Output the (X, Y) coordinate of the center of the cell containing the given text.  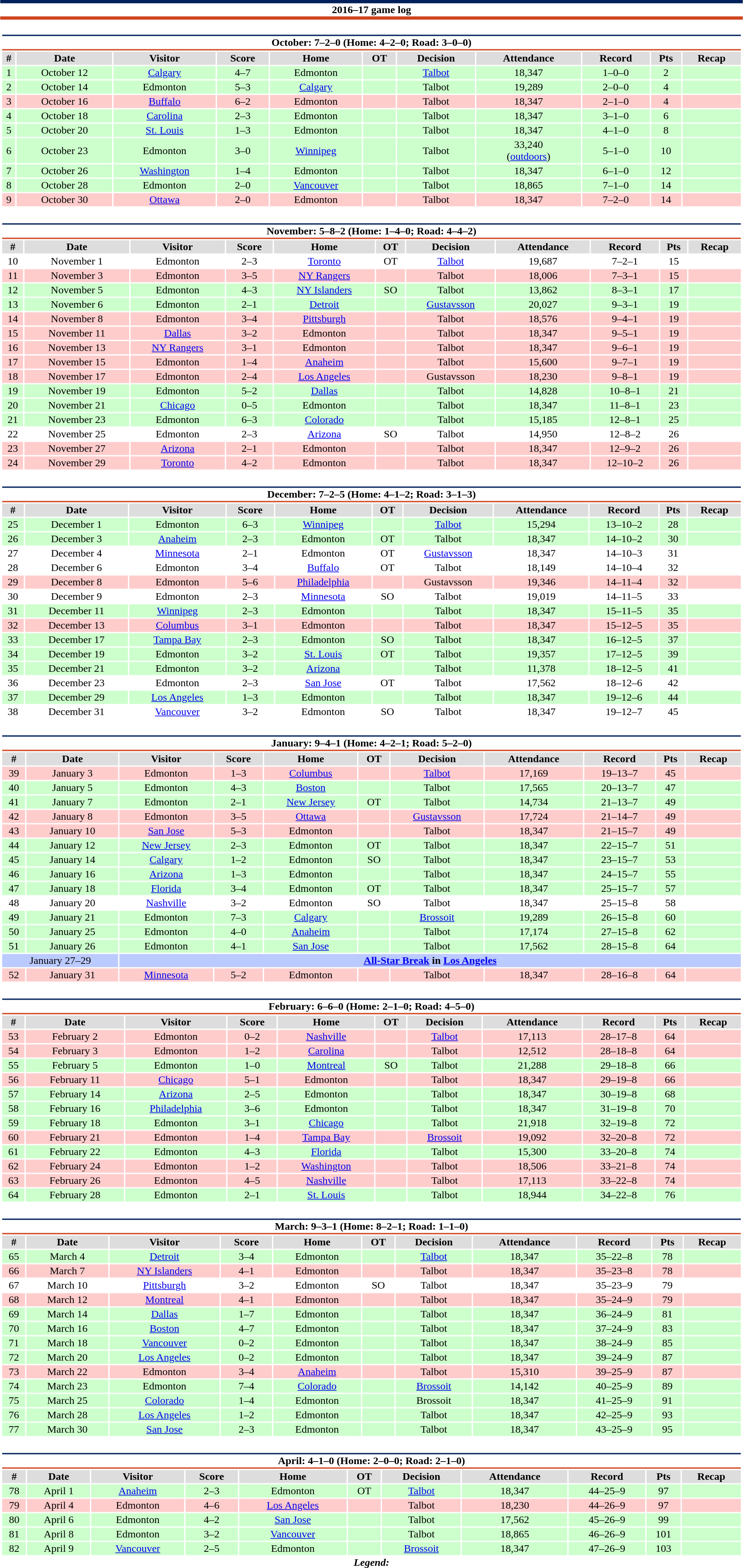
28–16–8 (619, 975)
22–15–7 (619, 846)
March 10 (67, 1286)
35–23–9 (614, 1286)
January: 9–4–1 (Home: 4–2–1; Road: 5–2–0) (371, 743)
March 12 (67, 1300)
October 20 (65, 131)
20 (13, 406)
January 27–29 (60, 961)
38 (13, 712)
28–17–8 (619, 1037)
12,512 (532, 1051)
18,576 (543, 319)
40–25–9 (614, 1386)
April 8 (59, 1534)
37–24–9 (614, 1328)
March 20 (67, 1357)
89 (667, 1386)
December 11 (77, 611)
39–24–9 (614, 1357)
35–23–8 (614, 1271)
26–15–8 (619, 917)
November 11 (77, 333)
18,006 (543, 275)
101 (664, 1534)
January 10 (72, 831)
83 (667, 1328)
December: 7–2–5 (Home: 4–1–2; Road: 3–1–3) (371, 494)
October 26 (65, 171)
October 23 (65, 150)
6–1–0 (616, 171)
17,724 (533, 817)
25–15–7 (619, 888)
19,687 (543, 261)
7–2–1 (625, 261)
March 18 (67, 1343)
December 21 (77, 668)
43–25–9 (614, 1430)
33–21–8 (619, 1166)
January 12 (72, 846)
11–8–1 (625, 406)
20–13–7 (619, 788)
15,310 (525, 1372)
17,565 (533, 788)
44–25–9 (607, 1491)
12–9–2 (625, 448)
22 (13, 434)
45–26–9 (607, 1520)
February 11 (75, 1080)
December 31 (77, 712)
March 30 (67, 1430)
19–13–7 (619, 773)
7–3–1 (625, 275)
12–8–1 (625, 420)
9–8–1 (625, 377)
17,169 (533, 773)
February 18 (75, 1123)
13–10–2 (624, 524)
6–2 (243, 102)
18,944 (532, 1195)
1 (9, 73)
18,149 (541, 568)
44–26–9 (607, 1506)
5–1–0 (616, 150)
February: 6–6–0 (Home: 2–1–0; Road: 4–5–0) (371, 1007)
93 (667, 1415)
November 29 (77, 463)
18–12–6 (624, 683)
47–26–9 (607, 1548)
February 3 (75, 1051)
10–8–1 (625, 391)
32–19–8 (619, 1123)
4–0 (238, 932)
19–12–7 (624, 712)
80 (14, 1520)
33–22–8 (619, 1181)
2–0–0 (616, 87)
February 28 (75, 1195)
29 (13, 582)
42–25–9 (614, 1415)
March 28 (67, 1415)
85 (667, 1343)
14,142 (525, 1386)
17,174 (533, 932)
2–1–0 (616, 102)
4–1–0 (616, 131)
28–15–8 (619, 946)
9 (9, 199)
0–5 (250, 406)
65 (14, 1257)
91 (667, 1401)
15–12–5 (624, 626)
October 28 (65, 186)
32–20–8 (619, 1137)
16 (13, 348)
39–25–9 (614, 1372)
14,950 (543, 434)
12–10–2 (625, 463)
33–20–8 (619, 1152)
December 17 (77, 640)
46 (14, 874)
15–11–5 (624, 611)
28–18–8 (619, 1051)
71 (14, 1343)
77 (14, 1430)
29–18–8 (619, 1066)
5–1 (252, 1080)
21–15–7 (619, 831)
December 8 (77, 582)
14–11–4 (624, 582)
41–25–9 (614, 1401)
7–3 (238, 917)
15,600 (543, 362)
January 25 (72, 932)
13 (13, 304)
March 4 (67, 1257)
9–5–1 (625, 333)
56 (13, 1080)
34–22–8 (619, 1195)
63 (13, 1181)
January 7 (72, 802)
January 8 (72, 817)
March 23 (67, 1386)
9–6–1 (625, 348)
2–4 (250, 377)
December 13 (77, 626)
14–11–5 (624, 597)
95 (667, 1430)
34 (13, 654)
March 22 (67, 1372)
November 27 (77, 448)
November 19 (77, 391)
40 (14, 788)
36–24–9 (614, 1314)
24–15–7 (619, 874)
October 14 (65, 87)
November 21 (77, 406)
9–3–1 (625, 304)
April 1 (59, 1491)
January 21 (72, 917)
January 3 (72, 773)
20,027 (543, 304)
January 18 (72, 888)
November 17 (77, 377)
14,828 (543, 391)
59 (13, 1123)
67 (14, 1286)
16–12–5 (624, 640)
5–6 (250, 582)
14–10–2 (624, 539)
38–24–9 (614, 1343)
December 1 (77, 524)
15,300 (532, 1152)
35–24–9 (614, 1300)
14–10–3 (624, 553)
March 14 (67, 1314)
December 9 (77, 597)
11 (13, 275)
13,862 (543, 290)
April 9 (59, 1548)
October 16 (65, 102)
15,185 (543, 420)
December 19 (77, 654)
November: 5–8–2 (Home: 1–4–0; Road: 4–4–2) (371, 231)
29–19–8 (619, 1080)
February 2 (75, 1037)
February 26 (75, 1181)
82 (14, 1548)
14–10–4 (624, 568)
99 (664, 1520)
November 13 (77, 348)
46–26–9 (607, 1534)
7–1–0 (616, 186)
December 29 (77, 697)
November 15 (77, 362)
4–5 (252, 1181)
24 (13, 463)
8–3–1 (625, 290)
November 6 (77, 304)
19–12–6 (624, 697)
December 6 (77, 568)
7 (9, 171)
1–0 (252, 1066)
103 (664, 1548)
19,357 (541, 654)
October: 7–2–0 (Home: 4–2–0; Road: 3–0–0) (371, 43)
33,240(outdoors) (528, 150)
April: 4–1–0 (Home: 2–0–0; Road: 2–1–0) (371, 1461)
November 23 (77, 420)
75 (14, 1401)
21–14–7 (619, 817)
27–15–8 (619, 932)
61 (13, 1152)
1–0–0 (616, 73)
1–7 (246, 1314)
October 30 (65, 199)
3–0 (243, 150)
November 25 (77, 434)
January 20 (72, 903)
4–6 (212, 1506)
35–22–8 (614, 1257)
3–1–0 (616, 116)
12–8–2 (625, 434)
3 (9, 102)
January 14 (72, 860)
19,346 (541, 582)
19,092 (532, 1137)
15,294 (541, 524)
25–15–8 (619, 903)
January 31 (72, 975)
18–12–5 (624, 668)
February 16 (75, 1108)
December 4 (77, 553)
73 (14, 1372)
14,734 (533, 802)
February 5 (75, 1066)
11,378 (541, 668)
52 (14, 975)
17–12–5 (624, 654)
February 22 (75, 1152)
November 3 (77, 275)
9–4–1 (625, 319)
January 26 (72, 946)
January 16 (72, 874)
March 16 (67, 1328)
43 (14, 831)
5 (9, 131)
27 (13, 553)
March 7 (67, 1271)
18,506 (532, 1166)
50 (14, 932)
31–19–8 (619, 1108)
2016–17 game log (371, 10)
18 (13, 377)
October 12 (65, 73)
November 5 (77, 290)
9–7–1 (625, 362)
7–4 (246, 1386)
April 6 (59, 1520)
36 (13, 683)
January 5 (72, 788)
23–15–7 (619, 860)
7–2–0 (616, 199)
48 (14, 903)
February 24 (75, 1166)
69 (14, 1314)
April 4 (59, 1506)
54 (13, 1051)
December 3 (77, 539)
March: 9–3–1 (Home: 8–2–1; Road: 1–1–0) (371, 1227)
19,019 (541, 597)
November 8 (77, 319)
21,288 (532, 1066)
21–13–7 (619, 802)
21,918 (532, 1123)
October 18 (65, 116)
February 14 (75, 1094)
November 1 (77, 261)
March 25 (67, 1401)
December 23 (77, 683)
3–6 (252, 1108)
All-Star Break in Los Angeles (430, 961)
30–19–8 (619, 1094)
February 21 (75, 1137)
